From the cell containing the given text, extract its center point as (x, y) coordinate. 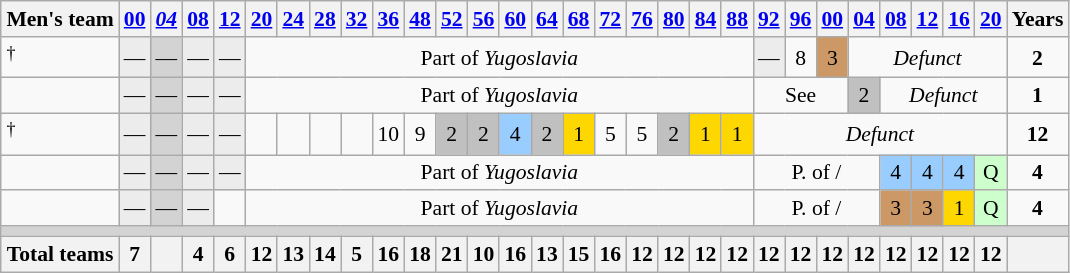
84 (706, 19)
8 (801, 58)
64 (547, 19)
80 (674, 19)
24 (293, 19)
Years (1038, 19)
72 (610, 19)
68 (579, 19)
76 (642, 19)
88 (737, 19)
32 (357, 19)
14 (325, 254)
52 (452, 19)
9 (420, 134)
48 (420, 19)
6 (230, 254)
96 (801, 19)
Total teams (60, 254)
56 (484, 19)
28 (325, 19)
92 (769, 19)
15 (579, 254)
60 (515, 19)
36 (388, 19)
21 (452, 254)
7 (135, 254)
Men's team (60, 19)
18 (420, 254)
See (800, 96)
